Output the (X, Y) coordinate of the center of the cell containing the given text.  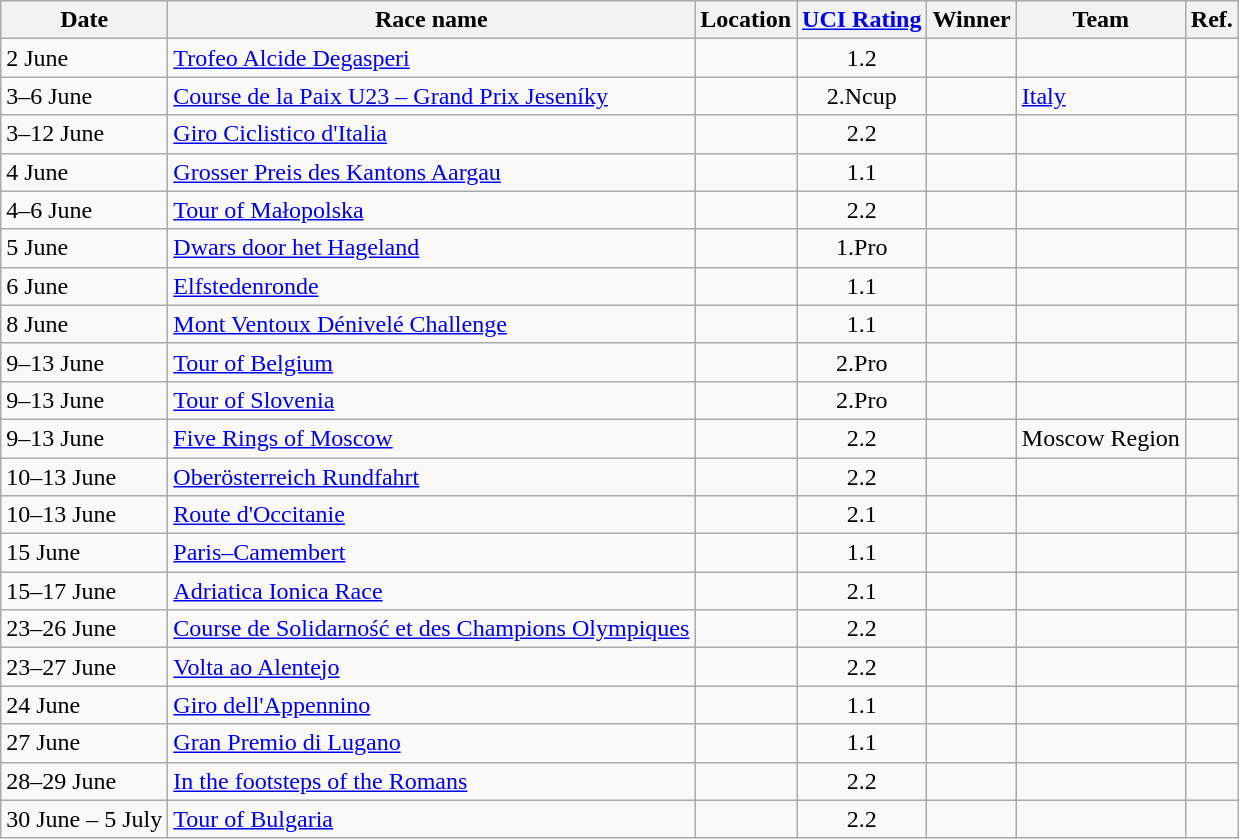
23–27 June (84, 667)
Ref. (1212, 20)
Giro dell'Appennino (432, 705)
23–26 June (84, 629)
Dwars door het Hageland (432, 248)
Tour of Slovenia (432, 400)
2.Ncup (862, 96)
Tour of Małopolska (432, 210)
1.2 (862, 58)
Mont Ventoux Dénivelé Challenge (432, 324)
Route d'Occitanie (432, 515)
Giro Ciclistico d'Italia (432, 134)
Team (1100, 20)
8 June (84, 324)
Grosser Preis des Kantons Aargau (432, 172)
15–17 June (84, 591)
Winner (972, 20)
Course de Solidarność et des Champions Olympiques (432, 629)
Race name (432, 20)
24 June (84, 705)
30 June – 5 July (84, 819)
2 June (84, 58)
Date (84, 20)
4–6 June (84, 210)
Oberösterreich Rundfahrt (432, 477)
6 June (84, 286)
5 June (84, 248)
3–12 June (84, 134)
1.Pro (862, 248)
Volta ao Alentejo (432, 667)
15 June (84, 553)
Tour of Belgium (432, 362)
28–29 June (84, 781)
Five Rings of Moscow (432, 438)
3–6 June (84, 96)
Moscow Region (1100, 438)
4 June (84, 172)
Elfstedenronde (432, 286)
Tour of Bulgaria (432, 819)
Trofeo Alcide Degasperi (432, 58)
Adriatica Ionica Race (432, 591)
Gran Premio di Lugano (432, 743)
Paris–Camembert (432, 553)
27 June (84, 743)
Location (746, 20)
In the footsteps of the Romans (432, 781)
Course de la Paix U23 – Grand Prix Jeseníky (432, 96)
UCI Rating (862, 20)
Italy (1100, 96)
